For the text-containing cell, return its midpoint in [X, Y] coordinate format. 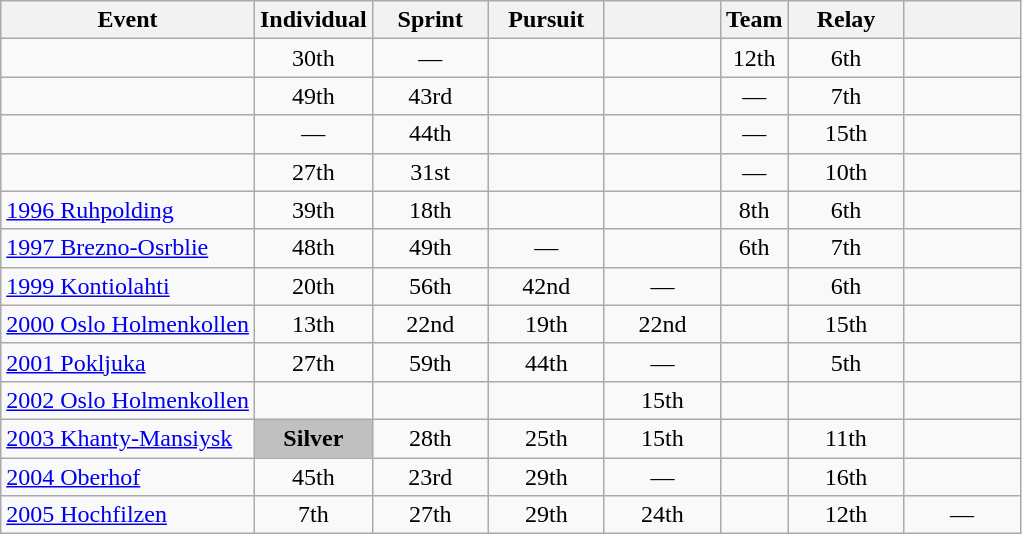
48th [313, 248]
59th [430, 362]
11th [846, 438]
Individual [313, 20]
19th [546, 324]
16th [846, 477]
Team [754, 20]
Event [128, 20]
2002 Oslo Holmenkollen [128, 400]
28th [430, 438]
Silver [313, 438]
2000 Oslo Holmenkollen [128, 324]
1999 Kontiolahti [128, 286]
10th [846, 172]
8th [754, 210]
Relay [846, 20]
25th [546, 438]
2004 Oberhof [128, 477]
20th [313, 286]
39th [313, 210]
Pursuit [546, 20]
Sprint [430, 20]
43rd [430, 96]
1996 Ruhpolding [128, 210]
30th [313, 58]
24th [662, 515]
2001 Pokljuka [128, 362]
42nd [546, 286]
45th [313, 477]
31st [430, 172]
56th [430, 286]
2003 Khanty-Mansiysk [128, 438]
2005 Hochfilzen [128, 515]
23rd [430, 477]
18th [430, 210]
13th [313, 324]
5th [846, 362]
1997 Brezno-Osrblie [128, 248]
